From the cell containing the given text, extract its center point as (x, y) coordinate. 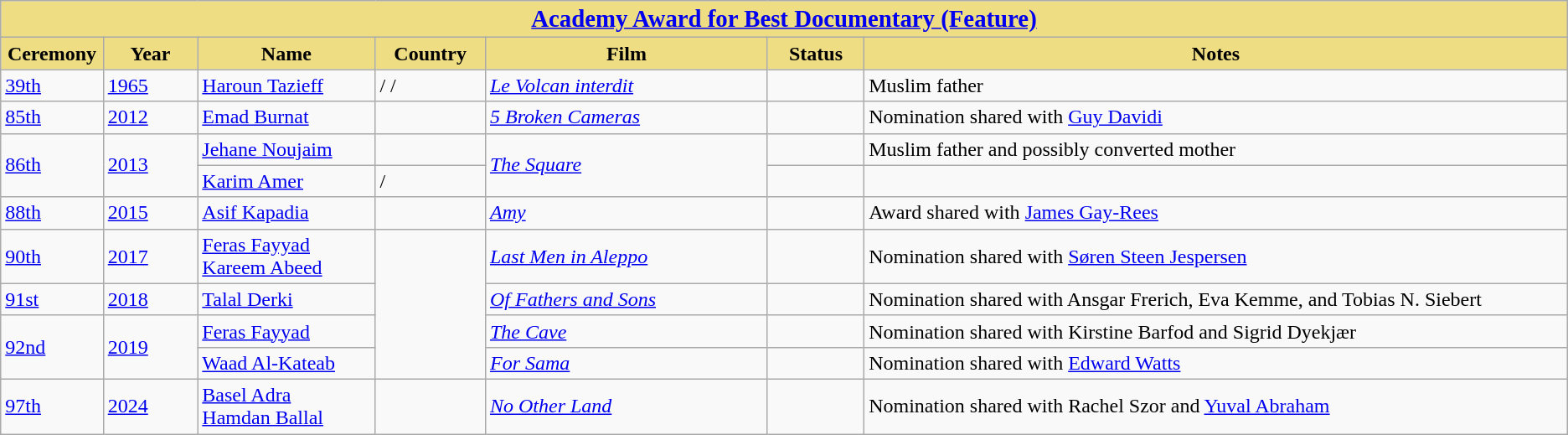
Notes (1216, 54)
Status (816, 54)
Nomination shared with Rachel Szor and Yuval Abraham (1216, 406)
Feras Fayyad (286, 331)
Last Men in Aleppo (627, 256)
Country (431, 54)
/ / (431, 85)
Muslim father (1216, 85)
Nomination shared with Guy Davidi (1216, 117)
Academy Award for Best Documentary (Feature) (784, 19)
2024 (151, 406)
No Other Land (627, 406)
5 Broken Cameras (627, 117)
Talal Derki (286, 299)
For Sama (627, 363)
Haroun Tazieff (286, 85)
2015 (151, 213)
Karim Amer (286, 181)
Of Fathers and Sons (627, 299)
The Square (627, 165)
Nomination shared with Kirstine Barfod and Sigrid Dyekjær (1216, 331)
Ceremony (52, 54)
Nomination shared with Edward Watts (1216, 363)
Film (627, 54)
Amy (627, 213)
Le Volcan interdit (627, 85)
Emad Burnat (286, 117)
92nd (52, 347)
Name (286, 54)
2017 (151, 256)
Waad Al-Kateab (286, 363)
Muslim father and possibly converted mother (1216, 149)
39th (52, 85)
Asif Kapadia (286, 213)
Nomination shared with Ansgar Frerich, Eva Kemme, and Tobias N. Siebert (1216, 299)
2018 (151, 299)
2012 (151, 117)
90th (52, 256)
Jehane Noujaim (286, 149)
85th (52, 117)
86th (52, 165)
97th (52, 406)
Award shared with James Gay-Rees (1216, 213)
Nomination shared with Søren Steen Jespersen (1216, 256)
2013 (151, 165)
Year (151, 54)
88th (52, 213)
2019 (151, 347)
91st (52, 299)
Feras FayyadKareem Abeed (286, 256)
1965 (151, 85)
The Cave (627, 331)
/ (431, 181)
Basel AdraHamdan Ballal (286, 406)
